Scan for the cell matching the given text and deliver its (x, y) coordinate at center. 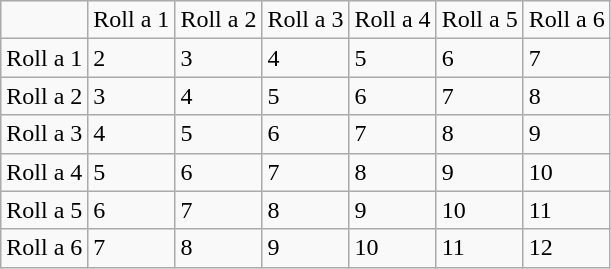
12 (566, 248)
2 (132, 58)
